Detect which cell encompasses the target text, then output its (X, Y) center coordinate. 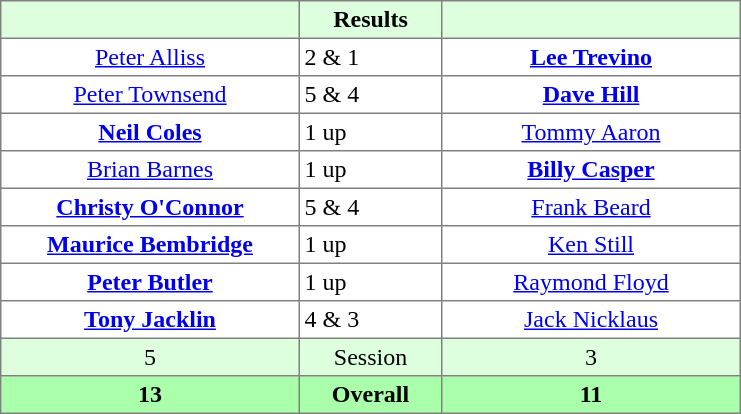
11 (591, 395)
Peter Alliss (150, 57)
5 (150, 357)
Billy Casper (591, 170)
Lee Trevino (591, 57)
Tony Jacklin (150, 320)
Peter Townsend (150, 95)
Brian Barnes (150, 170)
Christy O'Connor (150, 207)
Raymond Floyd (591, 282)
Tommy Aaron (591, 132)
Frank Beard (591, 207)
Ken Still (591, 245)
Peter Butler (150, 282)
Results (370, 20)
Jack Nicklaus (591, 320)
Session (370, 357)
3 (591, 357)
Dave Hill (591, 95)
Maurice Bembridge (150, 245)
Overall (370, 395)
13 (150, 395)
Neil Coles (150, 132)
2 & 1 (370, 57)
4 & 3 (370, 320)
